Capture the cell that displays the provided text and extract its (X, Y) central coordinate. 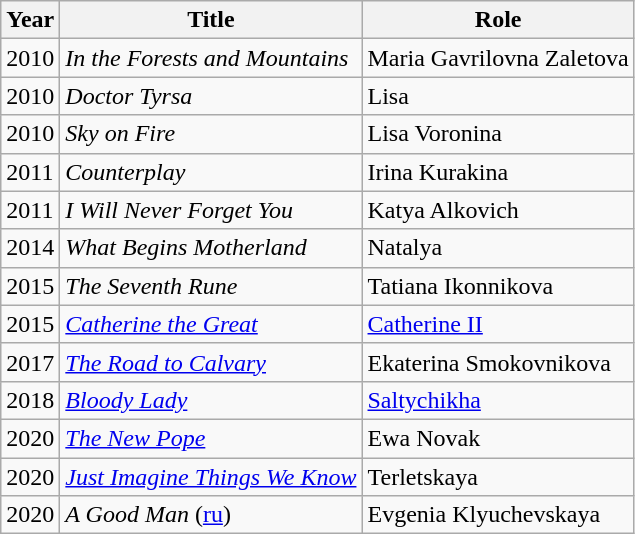
Year (30, 20)
The Seventh Rune (211, 286)
In the Forests and Mountains (211, 58)
The Road to Calvary (211, 362)
Lisa (498, 96)
Tatiana Ikonnikova (498, 286)
Ewa Novak (498, 438)
Role (498, 20)
Maria Gavrilovna Zaletova (498, 58)
Title (211, 20)
Terletskaya (498, 477)
Saltychikha (498, 400)
Ekaterina Smokovnikova (498, 362)
Catherine II (498, 324)
The New Pope (211, 438)
A Good Man (ru) (211, 515)
2014 (30, 248)
Evgenia Klyuchevskaya (498, 515)
Irina Kurakina (498, 172)
I Will Never Forget You (211, 210)
Lisa Voronina (498, 134)
Doctor Tyrsa (211, 96)
2017 (30, 362)
Natalya (498, 248)
What Begins Motherland (211, 248)
Just Imagine Things We Know (211, 477)
Sky on Fire (211, 134)
Katya Alkovich (498, 210)
Bloody Lady (211, 400)
2018 (30, 400)
Catherine the Great (211, 324)
Counterplay (211, 172)
